Detect which cell encompasses the target text, then output its [X, Y] center coordinate. 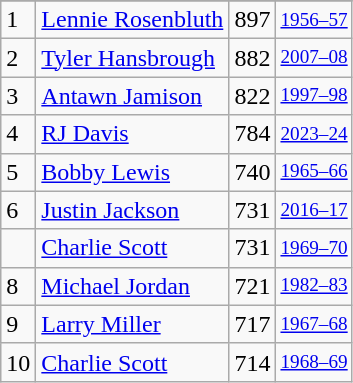
2023–24 [314, 134]
2007–08 [314, 58]
1967–68 [314, 324]
882 [252, 58]
10 [18, 362]
1 [18, 20]
Lennie Rosenbluth [132, 20]
2016–17 [314, 210]
822 [252, 96]
6 [18, 210]
5 [18, 172]
Antawn Jamison [132, 96]
Bobby Lewis [132, 172]
1982–83 [314, 286]
Tyler Hansbrough [132, 58]
717 [252, 324]
740 [252, 172]
8 [18, 286]
784 [252, 134]
Justin Jackson [132, 210]
Larry Miller [132, 324]
9 [18, 324]
1965–66 [314, 172]
714 [252, 362]
Michael Jordan [132, 286]
2 [18, 58]
897 [252, 20]
1968–69 [314, 362]
RJ Davis [132, 134]
1956–57 [314, 20]
1969–70 [314, 248]
3 [18, 96]
721 [252, 286]
1997–98 [314, 96]
4 [18, 134]
